Output the [X, Y] coordinate of the center of the cell containing the given text.  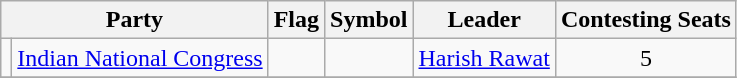
Leader [484, 20]
Harish Rawat [484, 58]
5 [646, 58]
Flag [296, 20]
Party [134, 20]
Contesting Seats [646, 20]
Indian National Congress [140, 58]
Symbol [369, 20]
